Detect which cell encompasses the target text, then output its [X, Y] center coordinate. 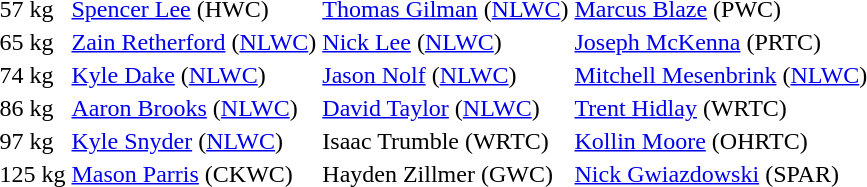
Zain Retherford (NLWC) [194, 42]
Kyle Snyder (NLWC) [194, 141]
Isaac Trumble (WRTC) [446, 141]
David Taylor (NLWC) [446, 108]
Jason Nolf (NLWC) [446, 75]
Kyle Dake (NLWC) [194, 75]
Aaron Brooks (NLWC) [194, 108]
Nick Lee (NLWC) [446, 42]
